Return the [x, y] coordinate for the center point of the cell that contains the specified text.  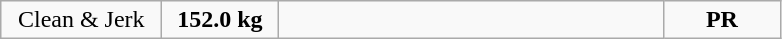
Clean & Jerk [82, 20]
152.0 kg [220, 20]
PR [722, 20]
